Provide the (x, y) coordinate of the cell's center where the given text is located.  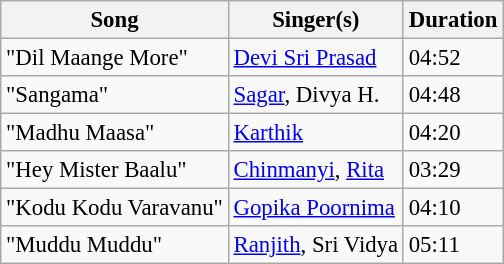
04:48 (452, 95)
Chinmanyi, Rita (316, 170)
"Madhu Maasa" (114, 133)
Gopika Poornima (316, 208)
05:11 (452, 245)
Singer(s) (316, 20)
04:20 (452, 133)
"Muddu Muddu" (114, 245)
03:29 (452, 170)
"Sangama" (114, 95)
"Kodu Kodu Varavanu" (114, 208)
Karthik (316, 133)
Sagar, Divya H. (316, 95)
Ranjith, Sri Vidya (316, 245)
Song (114, 20)
04:10 (452, 208)
Duration (452, 20)
04:52 (452, 58)
Devi Sri Prasad (316, 58)
"Dil Maange More" (114, 58)
"Hey Mister Baalu" (114, 170)
